Capture the cell that displays the provided text and extract its (X, Y) central coordinate. 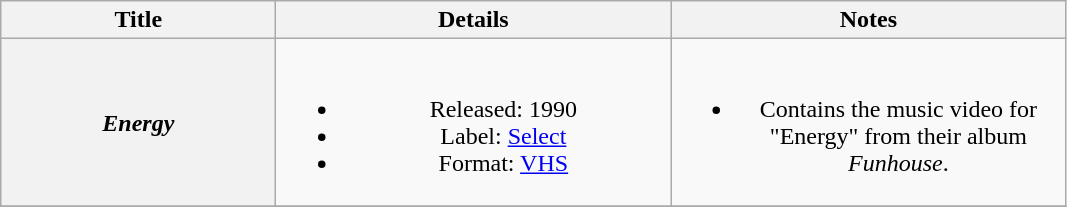
Contains the music video for "Energy" from their album Funhouse. (868, 122)
Title (138, 20)
Details (474, 20)
Energy (138, 122)
Released: 1990Label: SelectFormat: VHS (474, 122)
Notes (868, 20)
